From the cell containing the given text, extract its center point as (X, Y) coordinate. 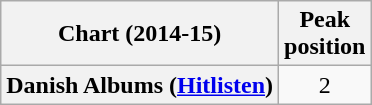
Chart (2014-15) (140, 34)
Danish Albums (Hitlisten) (140, 85)
Peakposition (325, 34)
2 (325, 85)
